Return (X, Y) of the center of cell containing provided text 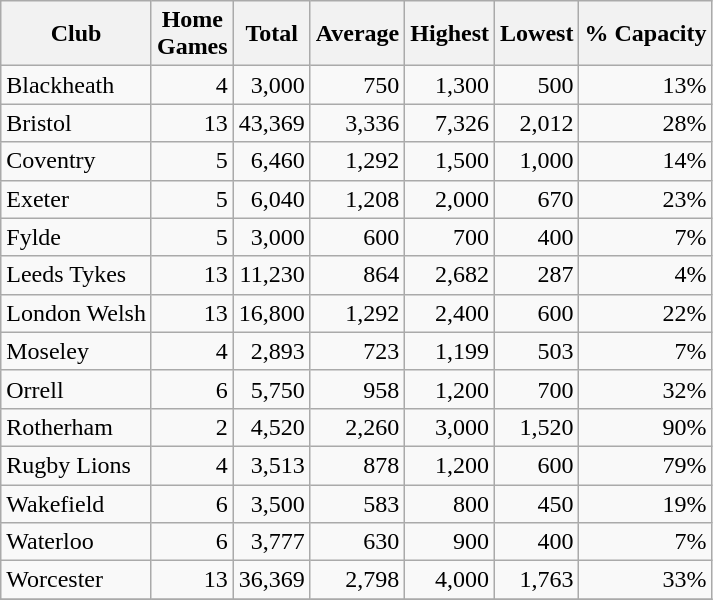
Worcester (76, 580)
Blackheath (76, 85)
19% (646, 503)
3,500 (272, 503)
900 (450, 542)
Lowest (537, 34)
Exeter (76, 199)
London Welsh (76, 313)
1,000 (537, 161)
Wakefield (76, 503)
4,000 (450, 580)
723 (358, 351)
13% (646, 85)
2,682 (450, 275)
450 (537, 503)
Rugby Lions (76, 465)
503 (537, 351)
6,460 (272, 161)
1,199 (450, 351)
Total (272, 34)
1,500 (450, 161)
1,300 (450, 85)
Waterloo (76, 542)
1,520 (537, 427)
5,750 (272, 389)
43,369 (272, 123)
Coventry (76, 161)
% Capacity (646, 34)
90% (646, 427)
23% (646, 199)
583 (358, 503)
HomeGames (192, 34)
287 (537, 275)
1,208 (358, 199)
2,000 (450, 199)
2,893 (272, 351)
22% (646, 313)
Orrell (76, 389)
670 (537, 199)
800 (450, 503)
Leeds Tykes (76, 275)
16,800 (272, 313)
Fylde (76, 237)
33% (646, 580)
2,260 (358, 427)
Club (76, 34)
878 (358, 465)
2,400 (450, 313)
4% (646, 275)
3,777 (272, 542)
Rotherham (76, 427)
Moseley (76, 351)
79% (646, 465)
3,336 (358, 123)
Average (358, 34)
32% (646, 389)
7,326 (450, 123)
750 (358, 85)
Highest (450, 34)
6,040 (272, 199)
4,520 (272, 427)
36,369 (272, 580)
14% (646, 161)
958 (358, 389)
28% (646, 123)
630 (358, 542)
11,230 (272, 275)
500 (537, 85)
2 (192, 427)
1,763 (537, 580)
864 (358, 275)
3,513 (272, 465)
Bristol (76, 123)
2,798 (358, 580)
2,012 (537, 123)
